Search for the cell housing the specified text and yield its (x, y) center coordinate. 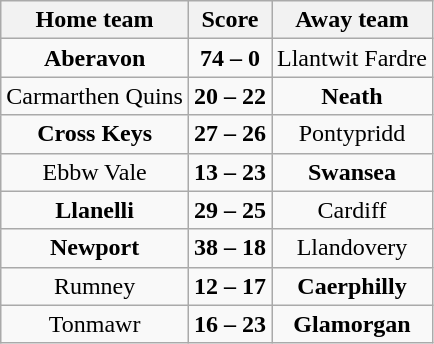
Rumney (95, 286)
20 – 22 (230, 96)
74 – 0 (230, 58)
16 – 23 (230, 324)
Pontypridd (352, 134)
Llantwit Fardre (352, 58)
Llandovery (352, 248)
Home team (95, 20)
Newport (95, 248)
Away team (352, 20)
Neath (352, 96)
Cardiff (352, 210)
Aberavon (95, 58)
27 – 26 (230, 134)
29 – 25 (230, 210)
Cross Keys (95, 134)
Ebbw Vale (95, 172)
Swansea (352, 172)
Score (230, 20)
38 – 18 (230, 248)
Carmarthen Quins (95, 96)
12 – 17 (230, 286)
Tonmawr (95, 324)
Llanelli (95, 210)
Glamorgan (352, 324)
Caerphilly (352, 286)
13 – 23 (230, 172)
